Extract the (X, Y) coordinate from the center of the cell holding the provided text.  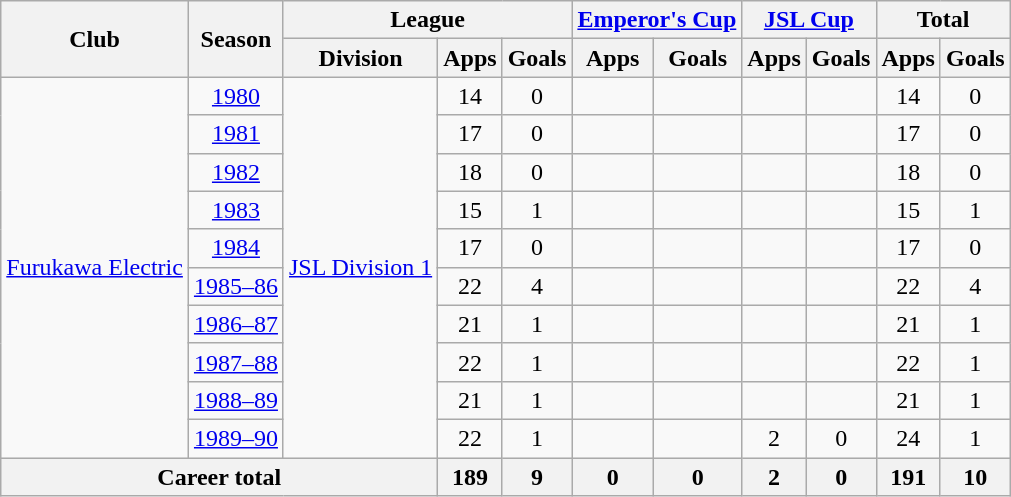
1989–90 (236, 438)
189 (470, 477)
Season (236, 39)
JSL Cup (809, 20)
1981 (236, 134)
1983 (236, 210)
9 (537, 477)
Club (95, 39)
Furukawa Electric (95, 268)
10 (975, 477)
1980 (236, 96)
1982 (236, 172)
1986–87 (236, 324)
1987–88 (236, 362)
Emperor's Cup (657, 20)
Career total (220, 477)
Total (943, 20)
191 (908, 477)
League (427, 20)
1985–86 (236, 286)
JSL Division 1 (360, 268)
Division (360, 58)
1984 (236, 248)
1988–89 (236, 400)
24 (908, 438)
